Extract the [x, y] coordinate from the center of the cell holding the provided text.  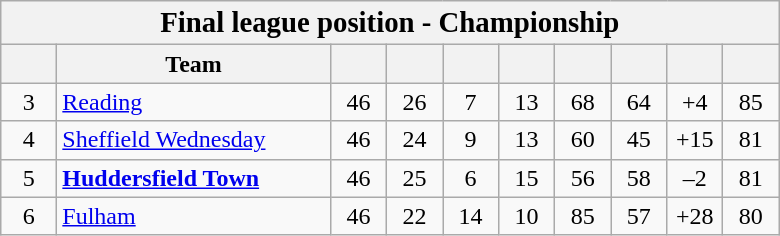
7 [470, 102]
Team [194, 64]
57 [639, 216]
24 [414, 140]
–2 [695, 178]
+4 [695, 102]
Sheffield Wednesday [194, 140]
26 [414, 102]
Fulham [194, 216]
45 [639, 140]
4 [29, 140]
80 [751, 216]
Final league position - Championship [390, 23]
64 [639, 102]
9 [470, 140]
Huddersfield Town [194, 178]
58 [639, 178]
Reading [194, 102]
56 [583, 178]
14 [470, 216]
25 [414, 178]
10 [527, 216]
68 [583, 102]
60 [583, 140]
5 [29, 178]
22 [414, 216]
15 [527, 178]
+15 [695, 140]
3 [29, 102]
+28 [695, 216]
